For the text-containing cell, return its midpoint in [x, y] coordinate format. 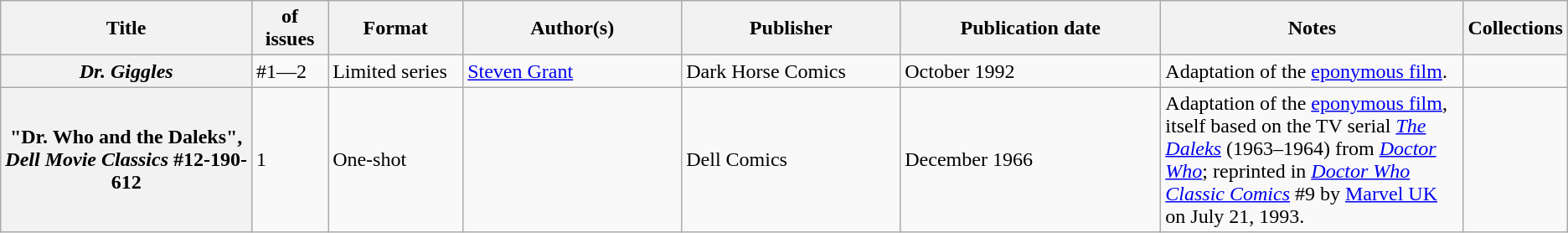
Dark Horse Comics [791, 71]
Author(s) [573, 28]
Collections [1515, 28]
October 1992 [1030, 71]
Format [395, 28]
#1—2 [290, 71]
of issues [290, 28]
Publication date [1030, 28]
Dr. Giggles [126, 71]
Notes [1312, 28]
Steven Grant [573, 71]
1 [290, 159]
Limited series [395, 71]
Title [126, 28]
Publisher [791, 28]
Dell Comics [791, 159]
"Dr. Who and the Daleks", Dell Movie Classics #12-190-612 [126, 159]
December 1966 [1030, 159]
One-shot [395, 159]
Adaptation of the eponymous film. [1312, 71]
